Capture the cell that displays the provided text and extract its [x, y] central coordinate. 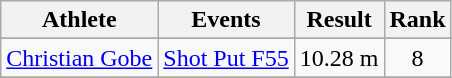
Result [339, 20]
Christian Gobe [80, 58]
Rank [418, 20]
Shot Put F55 [226, 58]
Athlete [80, 20]
Events [226, 20]
8 [418, 58]
10.28 m [339, 58]
